Capture the cell that displays the provided text and extract its [x, y] central coordinate. 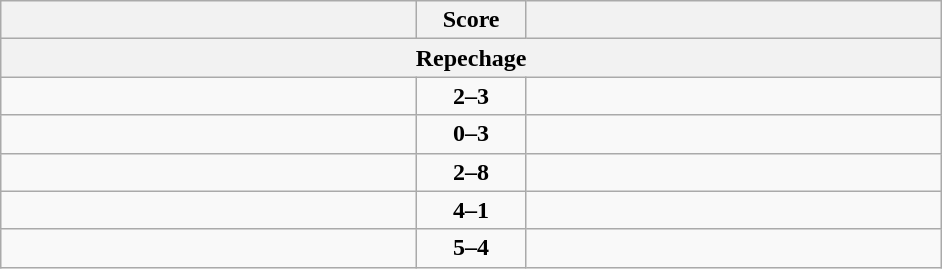
2–3 [472, 96]
2–8 [472, 172]
5–4 [472, 248]
0–3 [472, 134]
Repechage [472, 58]
4–1 [472, 210]
Score [472, 20]
